Output the (X, Y) coordinate of the center of the cell containing the given text.  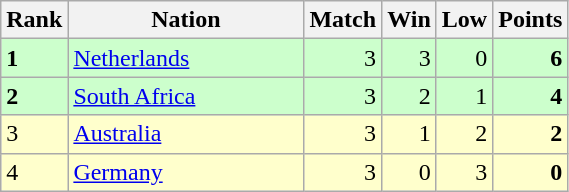
6 (530, 58)
Germany (186, 172)
Points (530, 20)
Match (343, 20)
Netherlands (186, 58)
Low (464, 20)
Rank (34, 20)
South Africa (186, 96)
Win (410, 20)
Australia (186, 134)
Nation (186, 20)
